Scan for the cell matching the given text and deliver its [X, Y] coordinate at center. 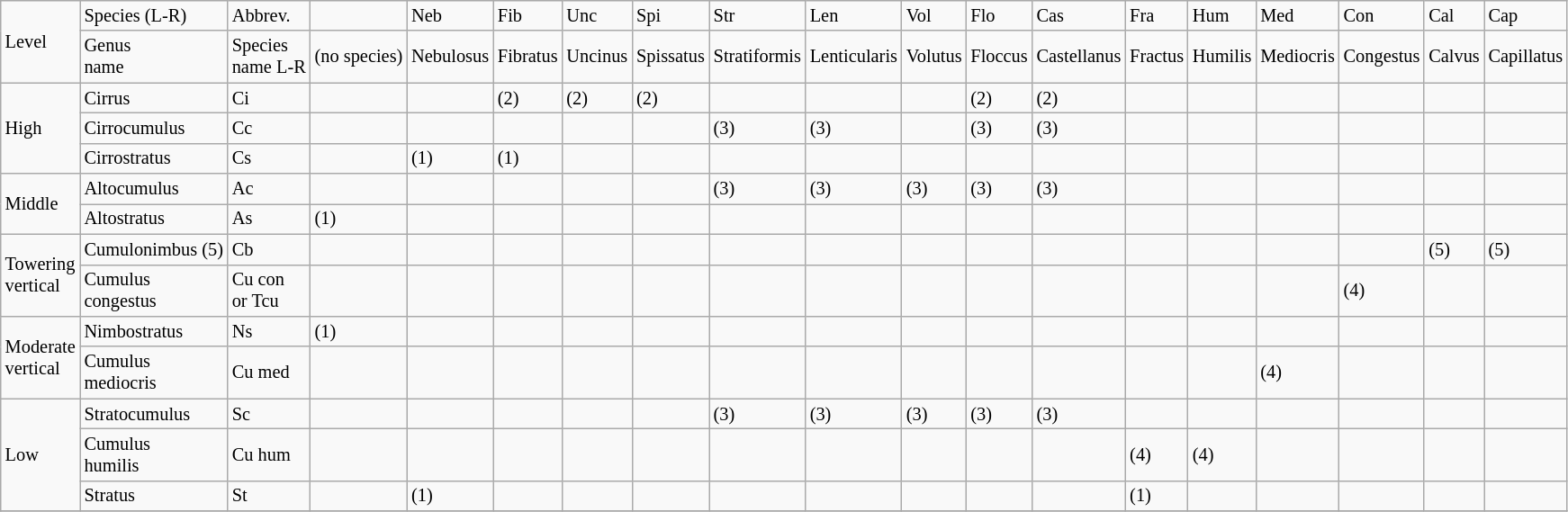
Stratocumulus [154, 414]
Cap [1526, 15]
Fibratus [527, 57]
Mediocris [1297, 57]
Ac [269, 189]
Floccus [999, 57]
Con [1383, 15]
Cirrocumulus [154, 128]
Moderatevertical [41, 356]
Unc [597, 15]
Lenticularis [853, 57]
Cu med [269, 373]
Level [41, 41]
As [269, 219]
Cirrostratus [154, 158]
Spissatus [671, 57]
Neb [450, 15]
Vol [934, 15]
Low [41, 455]
Abbrev. [269, 15]
Cc [269, 128]
St [269, 496]
Species (L-R) [154, 15]
Congestus [1383, 57]
Cu conor Tcu [269, 291]
Uncinus [597, 57]
Genus name [154, 57]
Stratiformis [758, 57]
Cu hum [269, 454]
Cb [269, 249]
Species name L-R [269, 57]
Cs [269, 158]
Capillatus [1526, 57]
Cumulonimbus (5) [154, 249]
Fra [1157, 15]
Toweringvertical [41, 275]
Castellanus [1079, 57]
Altostratus [154, 219]
Cas [1079, 15]
Humilis [1222, 57]
Cumuluscongestus [154, 291]
(no species) [359, 57]
Middle [41, 203]
Fib [527, 15]
Calvus [1454, 57]
Med [1297, 15]
Altocumulus [154, 189]
Cumulushumilis [154, 454]
Nebulosus [450, 57]
Cal [1454, 15]
Flo [999, 15]
Volutus [934, 57]
Stratus [154, 496]
Cirrus [154, 98]
Spi [671, 15]
Hum [1222, 15]
Ns [269, 331]
Nimbostratus [154, 331]
Ci [269, 98]
Len [853, 15]
Str [758, 15]
Cumulusmediocris [154, 373]
Fractus [1157, 57]
Sc [269, 414]
High [41, 128]
